Capture the cell that displays the provided text and extract its [X, Y] central coordinate. 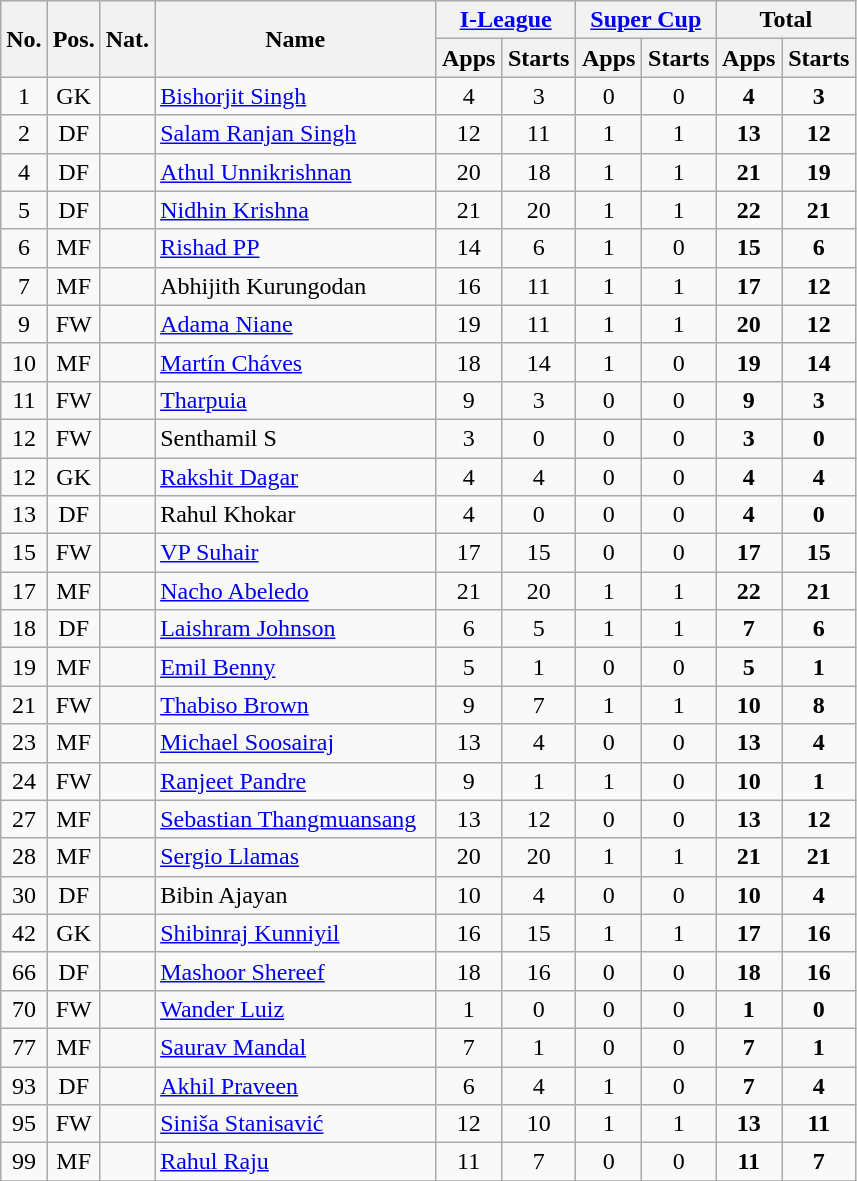
28 [24, 857]
Saurav Mandal [296, 1047]
24 [24, 781]
Rahul Raju [296, 1162]
Rahul Khokar [296, 515]
42 [24, 933]
30 [24, 895]
Nacho Abeledo [296, 591]
Emil Benny [296, 667]
27 [24, 819]
Tharpuia [296, 400]
I-League [506, 20]
Athul Unnikrishnan [296, 172]
Bibin Ajayan [296, 895]
95 [24, 1124]
VP Suhair [296, 553]
Salam Ranjan Singh [296, 134]
Abhijith Kurungodan [296, 286]
Total [786, 20]
Martín Cháves [296, 362]
Michael Soosairaj [296, 743]
23 [24, 743]
8 [819, 705]
Pos. [74, 39]
Bishorjit Singh [296, 96]
Super Cup [646, 20]
No. [24, 39]
Name [296, 39]
Shibinraj Kunniyil [296, 933]
Wander Luiz [296, 1009]
Siniša Stanisavić [296, 1124]
Adama Niane [296, 324]
Senthamil S [296, 438]
70 [24, 1009]
Rakshit Dagar [296, 477]
Laishram Johnson [296, 629]
66 [24, 971]
93 [24, 1085]
Rishad PP [296, 248]
Mashoor Shereef [296, 971]
Nat. [127, 39]
Nidhin Krishna [296, 210]
77 [24, 1047]
99 [24, 1162]
Akhil Praveen [296, 1085]
Ranjeet Pandre [296, 781]
Thabiso Brown [296, 705]
2 [24, 134]
Sergio Llamas [296, 857]
Sebastian Thangmuansang [296, 819]
